Find where the given text appears and provide that cell's center as (x, y) coordinate. 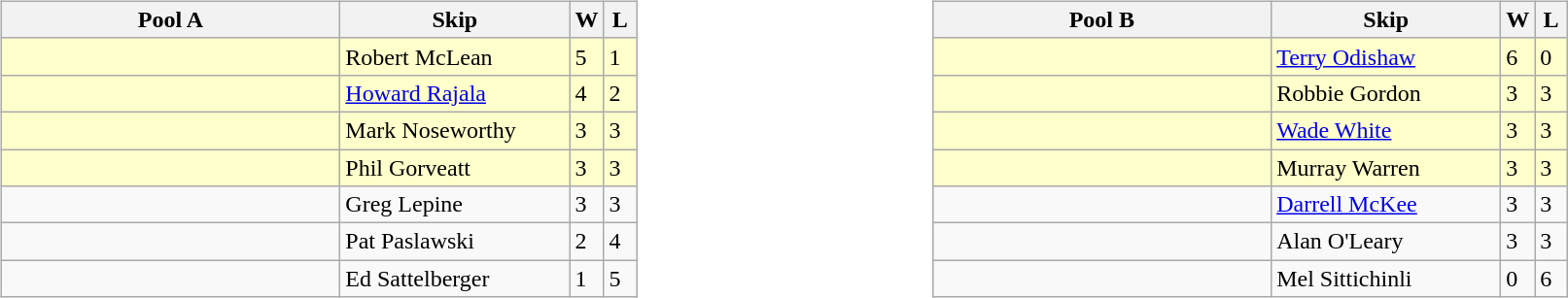
Wade White (1386, 130)
Darrell McKee (1386, 205)
Pool A (171, 19)
Mark Noseworthy (455, 130)
Ed Sattelberger (455, 279)
Pat Paslawski (455, 242)
Alan O'Leary (1386, 242)
Phil Gorveatt (455, 168)
Robert McLean (455, 56)
Pool B (1102, 19)
Terry Odishaw (1386, 56)
Howard Rajala (455, 93)
Mel Sittichinli (1386, 279)
Greg Lepine (455, 205)
Murray Warren (1386, 168)
Robbie Gordon (1386, 93)
